Determine the [x, y] coordinate at the center of the cell enclosing the given text.  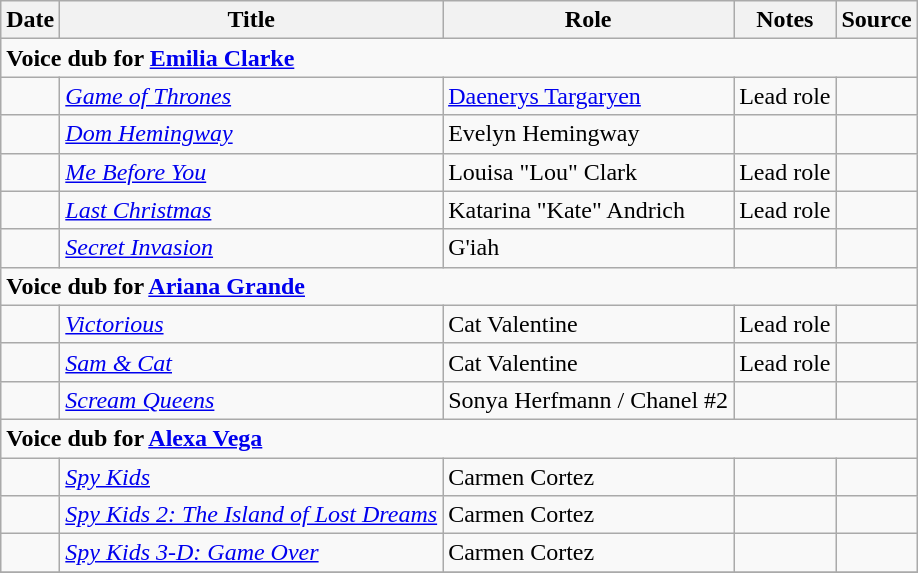
Secret Invasion [252, 248]
Sonya Herfmann / Chanel #2 [588, 400]
Notes [785, 20]
Voice dub for Alexa Vega [460, 438]
Title [252, 20]
Spy Kids [252, 477]
Evelyn Hemingway [588, 134]
Last Christmas [252, 210]
Spy Kids 2: The Island of Lost Dreams [252, 515]
Me Before You [252, 172]
G'iah [588, 248]
Daenerys Targaryen [588, 96]
Voice dub for Emilia Clarke [460, 58]
Source [876, 20]
Date [30, 20]
Spy Kids 3-D: Game Over [252, 553]
Dom Hemingway [252, 134]
Victorious [252, 324]
Scream Queens [252, 400]
Louisa "Lou" Clark [588, 172]
Katarina "Kate" Andrich [588, 210]
Role [588, 20]
Game of Thrones [252, 96]
Voice dub for Ariana Grande [460, 286]
Sam & Cat [252, 362]
